Provide the (X, Y) coordinate of the cell's center where the given text is located.  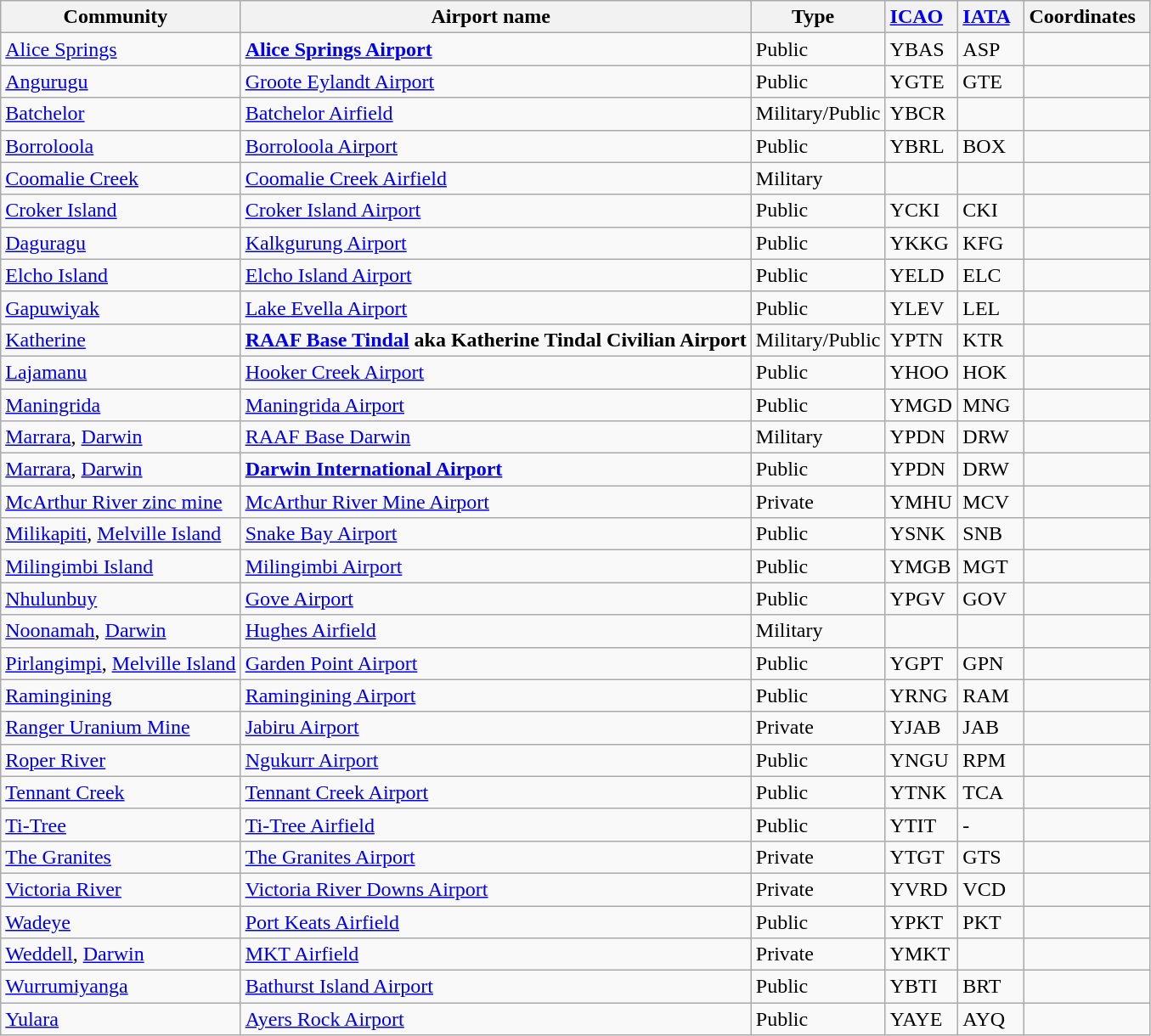
YMGD (922, 405)
YBRL (922, 146)
Borroloola Airport (496, 146)
Darwin International Airport (496, 470)
KFG (991, 243)
Ranger Uranium Mine (121, 728)
YRNG (922, 695)
YPKT (922, 921)
Milingimbi Island (121, 566)
- (991, 825)
PKT (991, 921)
Groote Eylandt Airport (496, 82)
Elcho Island (121, 275)
AYQ (991, 1019)
Lake Evella Airport (496, 307)
Batchelor Airfield (496, 114)
BRT (991, 987)
Port Keats Airfield (496, 921)
Tennant Creek (121, 792)
YMGB (922, 566)
LEL (991, 307)
GPN (991, 663)
Milingimbi Airport (496, 566)
VCD (991, 889)
YTIT (922, 825)
Victoria River (121, 889)
Coordinates (1087, 17)
Coomalie Creek Airfield (496, 178)
HOK (991, 372)
YLEV (922, 307)
Ngukurr Airport (496, 760)
Yulara (121, 1019)
YSNK (922, 534)
Weddell, Darwin (121, 954)
KTR (991, 340)
YNGU (922, 760)
YTGT (922, 857)
YKKG (922, 243)
Ayers Rock Airport (496, 1019)
BOX (991, 146)
ELC (991, 275)
YGTE (922, 82)
MNG (991, 405)
Alice Springs (121, 49)
Garden Point Airport (496, 663)
Daguragu (121, 243)
Coomalie Creek (121, 178)
MCV (991, 502)
Tennant Creek Airport (496, 792)
Borroloola (121, 146)
Alice Springs Airport (496, 49)
Elcho Island Airport (496, 275)
Maningrida Airport (496, 405)
Ti-Tree Airfield (496, 825)
RAM (991, 695)
YPGV (922, 599)
GTE (991, 82)
McArthur River zinc mine (121, 502)
YELD (922, 275)
JAB (991, 728)
Gapuwiyak (121, 307)
YTNK (922, 792)
Croker Island (121, 211)
Wadeye (121, 921)
The Granites (121, 857)
YVRD (922, 889)
Croker Island Airport (496, 211)
McArthur River Mine Airport (496, 502)
Ti-Tree (121, 825)
Jabiru Airport (496, 728)
YGPT (922, 663)
Noonamah, Darwin (121, 631)
Hughes Airfield (496, 631)
Maningrida (121, 405)
RPM (991, 760)
Snake Bay Airport (496, 534)
Pirlangimpi, Melville Island (121, 663)
Wurrumiyanga (121, 987)
YCKI (922, 211)
MKT Airfield (496, 954)
SNB (991, 534)
MGT (991, 566)
TCA (991, 792)
The Granites Airport (496, 857)
Batchelor (121, 114)
YBCR (922, 114)
GOV (991, 599)
Lajamanu (121, 372)
Katherine (121, 340)
Angurugu (121, 82)
YMHU (922, 502)
Airport name (496, 17)
Bathurst Island Airport (496, 987)
Nhulunbuy (121, 599)
Gove Airport (496, 599)
Type (818, 17)
Community (121, 17)
YHOO (922, 372)
YAYE (922, 1019)
Victoria River Downs Airport (496, 889)
Roper River (121, 760)
Ramingining Airport (496, 695)
Hooker Creek Airport (496, 372)
YJAB (922, 728)
YMKT (922, 954)
RAAF Base Darwin (496, 437)
YPTN (922, 340)
ICAO (922, 17)
Milikapiti, Melville Island (121, 534)
Kalkgurung Airport (496, 243)
YBTI (922, 987)
ASP (991, 49)
Ramingining (121, 695)
RAAF Base Tindal aka Katherine Tindal Civilian Airport (496, 340)
GTS (991, 857)
CKI (991, 211)
IATA (991, 17)
YBAS (922, 49)
